Provide the [x, y] coordinate of the cell's center where the given text is located.  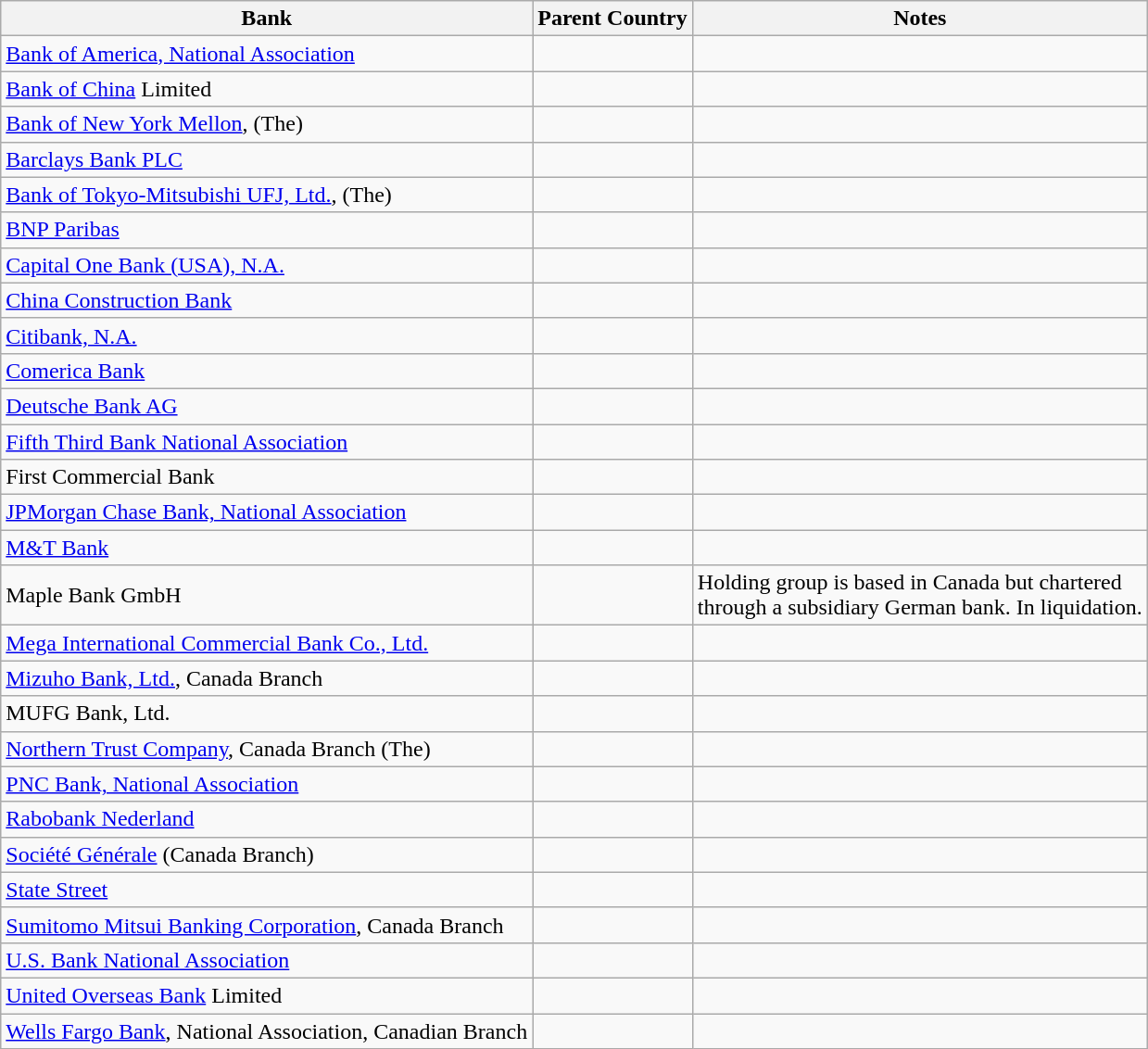
Fifth Third Bank National Association [267, 442]
Holding group is based in Canada but chartered through a subsidiary German bank. In liquidation. [919, 595]
M&T Bank [267, 548]
PNC Bank, National Association [267, 784]
Deutsche Bank AG [267, 406]
State Street [267, 890]
Bank of China Limited [267, 89]
Société Générale (Canada Branch) [267, 854]
MUFG Bank, Ltd. [267, 714]
Notes [919, 19]
Bank of New York Mellon, (The) [267, 124]
Capital One Bank (USA), N.A. [267, 265]
Comerica Bank [267, 371]
Citibank, N.A. [267, 335]
Barclays Bank PLC [267, 159]
BNP Paribas [267, 230]
Bank [267, 19]
Northern Trust Company, Canada Branch (The) [267, 749]
Mizuho Bank, Ltd., Canada Branch [267, 678]
JPMorgan Chase Bank, National Association [267, 512]
Bank of Tokyo-Mitsubishi UFJ, Ltd., (The) [267, 195]
Rabobank Nederland [267, 819]
Sumitomo Mitsui Banking Corporation, Canada Branch [267, 925]
China Construction Bank [267, 300]
United Overseas Bank Limited [267, 995]
Maple Bank GmbH [267, 595]
Parent Country [613, 19]
Wells Fargo Bank, National Association, Canadian Branch [267, 1031]
U.S. Bank National Association [267, 960]
Mega International Commercial Bank Co., Ltd. [267, 643]
First Commercial Bank [267, 477]
Bank of America, National Association [267, 54]
